Provide the [X, Y] coordinate of the cell's center where the given text is located.  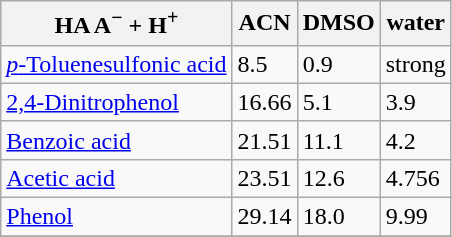
8.5 [264, 64]
water [416, 24]
Phenol [116, 217]
23.51 [264, 178]
DMSO [338, 24]
29.14 [264, 217]
16.66 [264, 102]
Acetic acid [116, 178]
ACN [264, 24]
21.51 [264, 140]
2,4-Dinitrophenol [116, 102]
9.99 [416, 217]
p-Toluenesulfonic acid [116, 64]
strong [416, 64]
Benzoic acid [116, 140]
12.6 [338, 178]
4.2 [416, 140]
4.756 [416, 178]
5.1 [338, 102]
11.1 [338, 140]
18.0 [338, 217]
HA A− + H+ [116, 24]
3.9 [416, 102]
0.9 [338, 64]
